Return (x, y) of the center of cell containing provided text 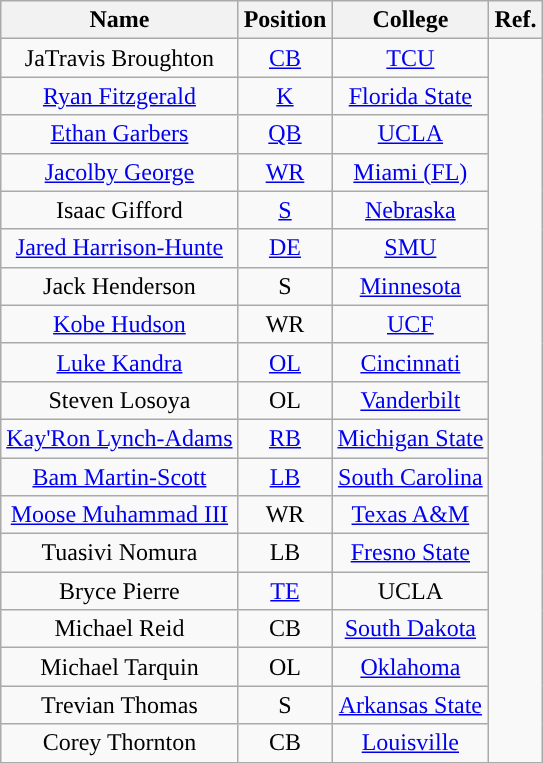
Miami (FL) (410, 172)
Bam Martin-Scott (120, 477)
College (410, 20)
Name (120, 20)
Texas A&M (410, 515)
Jack Henderson (120, 286)
Steven Losoya (120, 400)
Minnesota (410, 286)
Arkansas State (410, 705)
K (285, 96)
Oklahoma (410, 667)
RB (285, 438)
Vanderbilt (410, 400)
Fresno State (410, 553)
Louisville (410, 743)
Corey Thornton (120, 743)
DE (285, 248)
QB (285, 134)
Michigan State (410, 438)
TE (285, 591)
JaTravis Broughton (120, 58)
Moose Muhammad III (120, 515)
Luke Kandra (120, 362)
Tuasivi Nomura (120, 553)
TCU (410, 58)
Bryce Pierre (120, 591)
UCF (410, 324)
Michael Reid (120, 629)
Cincinnati (410, 362)
South Dakota (410, 629)
Position (285, 20)
Isaac Gifford (120, 210)
Nebraska (410, 210)
Ryan Fitzgerald (120, 96)
Ref. (516, 20)
SMU (410, 248)
Kay'Ron Lynch-Adams (120, 438)
Jared Harrison-Hunte (120, 248)
Kobe Hudson (120, 324)
Jacolby George (120, 172)
Trevian Thomas (120, 705)
South Carolina (410, 477)
Florida State (410, 96)
Michael Tarquin (120, 667)
Ethan Garbers (120, 134)
